Capture the cell that displays the provided text and extract its [X, Y] central coordinate. 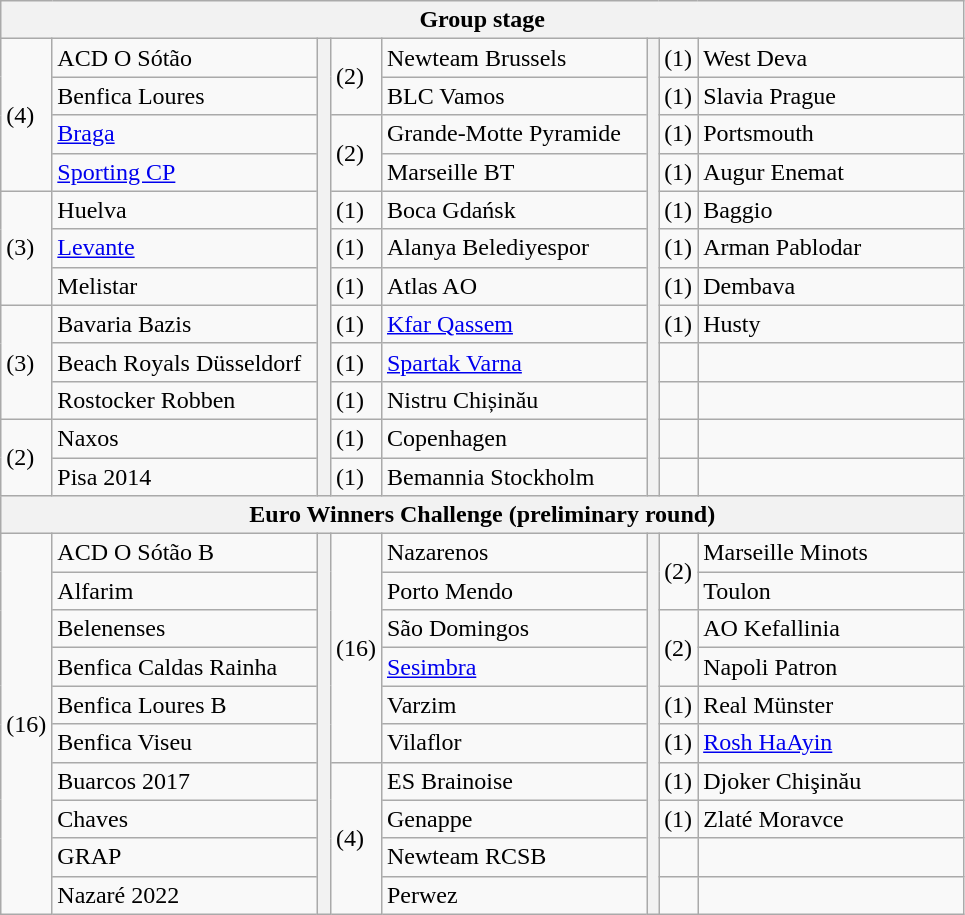
ACD O Sótão B [185, 553]
Sporting CP [185, 172]
Bavaria Bazis [185, 324]
Nazaré 2022 [185, 895]
Slavia Prague [831, 96]
West Deva [831, 58]
ACD O Sótão [185, 58]
Benfica Viseu [185, 743]
Beach Royals Düsseldorf [185, 362]
Huelva [185, 210]
Husty [831, 324]
Alfarim [185, 591]
Boca Gdańsk [514, 210]
Chaves [185, 819]
Buarcos 2017 [185, 781]
Real Münster [831, 705]
Euro Winners Challenge (preliminary round) [482, 515]
Marseille Minots [831, 553]
Alanya Belediyespor [514, 248]
Naxos [185, 438]
Zlaté Moravce [831, 819]
Benfica Loures B [185, 705]
Dembava [831, 286]
Rostocker Robben [185, 400]
AO Kefallinia [831, 629]
Kfar Qassem [514, 324]
Augur Enemat [831, 172]
Belenenses [185, 629]
Copenhagen [514, 438]
Levante [185, 248]
Varzim [514, 705]
Group stage [482, 20]
Nazarenos [514, 553]
Pisa 2014 [185, 477]
Benfica Caldas Rainha [185, 667]
Sesimbra [514, 667]
Atlas AO [514, 286]
Porto Mendo [514, 591]
Newteam RCSB [514, 857]
Newteam Brussels [514, 58]
Portsmouth [831, 134]
Braga [185, 134]
Spartak Varna [514, 362]
São Domingos [514, 629]
Arman Pablodar [831, 248]
Nistru Chișinău [514, 400]
Genappe [514, 819]
Toulon [831, 591]
Vilaflor [514, 743]
Bemannia Stockholm [514, 477]
ES Brainoise [514, 781]
Perwez [514, 895]
Rosh HaAyin [831, 743]
Napoli Patron [831, 667]
Marseille BT [514, 172]
BLC Vamos [514, 96]
Grande-Motte Pyramide [514, 134]
Djoker Chişinău [831, 781]
Melistar [185, 286]
Baggio [831, 210]
Benfica Loures [185, 96]
GRAP [185, 857]
